Output the [x, y] coordinate of the center of the cell containing the given text.  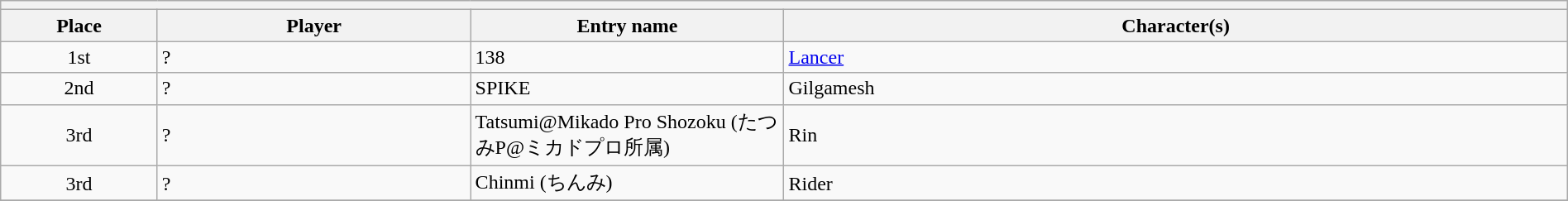
Tatsumi@Mikado Pro Shozoku (たつみP@ミカドプロ所属) [627, 135]
Lancer [1176, 57]
2nd [79, 89]
SPIKE [627, 89]
1st [79, 57]
Rin [1176, 135]
Chinmi (ちんみ) [627, 184]
Gilgamesh [1176, 89]
Entry name [627, 26]
Character(s) [1176, 26]
138 [627, 57]
Place [79, 26]
Player [314, 26]
Rider [1176, 184]
